Pinpoint the cell where the given text exists, returning its (x, y) midpoint coordinate. 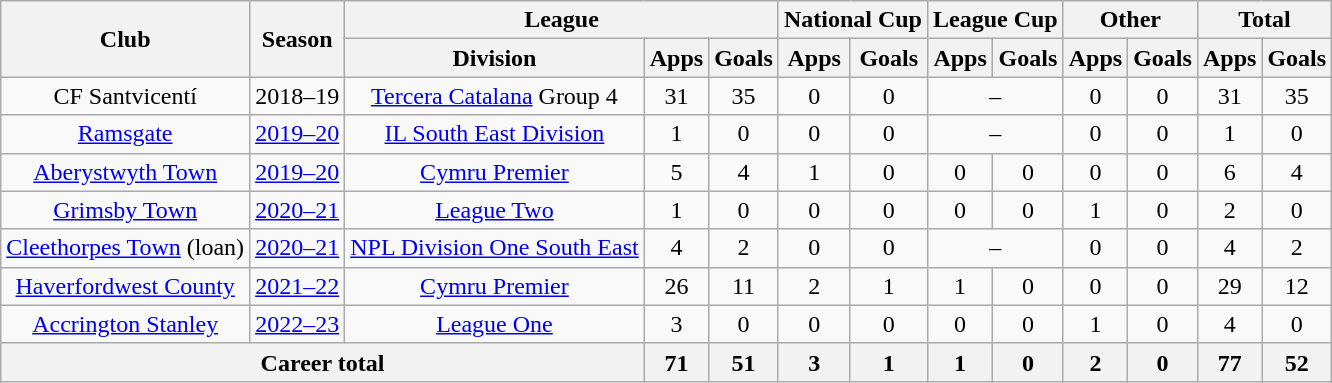
Division (495, 58)
6 (1229, 172)
League (562, 20)
2022–23 (298, 324)
CF Santvicentí (126, 96)
Grimsby Town (126, 210)
5 (676, 172)
League One (495, 324)
51 (744, 362)
26 (676, 286)
Ramsgate (126, 134)
71 (676, 362)
Cleethorpes Town (loan) (126, 248)
IL South East Division (495, 134)
League Cup (995, 20)
Aberystwyth Town (126, 172)
Season (298, 39)
2018–19 (298, 96)
Club (126, 39)
Other (1130, 20)
Total (1264, 20)
Haverfordwest County (126, 286)
NPL Division One South East (495, 248)
12 (1297, 286)
Career total (322, 362)
11 (744, 286)
29 (1229, 286)
2021–22 (298, 286)
52 (1297, 362)
League Two (495, 210)
Tercera Catalana Group 4 (495, 96)
77 (1229, 362)
Accrington Stanley (126, 324)
National Cup (852, 20)
